For the text-containing cell, return its midpoint in (x, y) coordinate format. 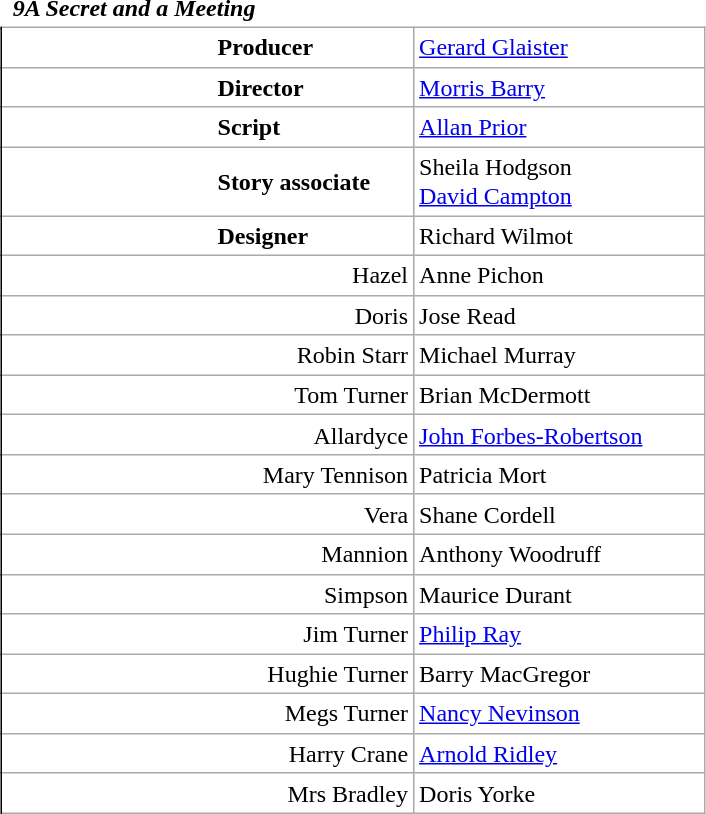
Jose Read (560, 315)
Producer (208, 47)
Harry Crane (208, 753)
Hughie Turner (208, 674)
Patricia Mort (560, 475)
Mary Tennison (208, 475)
Designer (208, 236)
Simpson (208, 594)
Vera (208, 514)
Jim Turner (208, 634)
Nancy Nevinson (560, 714)
Mrs Bradley (208, 793)
Richard Wilmot (560, 236)
Gerard Glaister (560, 47)
Robin Starr (208, 355)
Director (208, 87)
Doris Yorke (560, 793)
Mannion (208, 554)
Tom Turner (208, 395)
Doris (208, 315)
Sheila HodgsonDavid Campton (560, 182)
Philip Ray (560, 634)
Story associate (208, 182)
Morris Barry (560, 87)
Anne Pichon (560, 275)
Brian McDermott (560, 395)
Allan Prior (560, 127)
Shane Cordell (560, 514)
Arnold Ridley (560, 753)
Barry MacGregor (560, 674)
Anthony Woodruff (560, 554)
Michael Murray (560, 355)
Hazel (208, 275)
John Forbes-Robertson (560, 435)
Megs Turner (208, 714)
Maurice Durant (560, 594)
Allardyce (208, 435)
Script (208, 127)
